Identify which cell holds the provided text, then report its (X, Y) central coordinate. 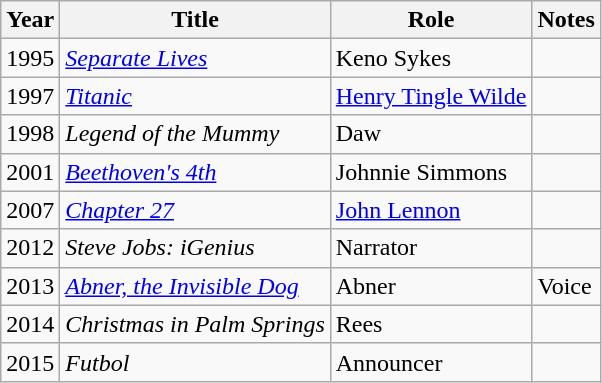
Beethoven's 4th (195, 172)
2001 (30, 172)
Chapter 27 (195, 210)
Role (431, 20)
Separate Lives (195, 58)
2012 (30, 248)
Johnnie Simmons (431, 172)
1995 (30, 58)
Announcer (431, 362)
2013 (30, 286)
Steve Jobs: iGenius (195, 248)
Voice (566, 286)
Henry Tingle Wilde (431, 96)
Futbol (195, 362)
2015 (30, 362)
John Lennon (431, 210)
Title (195, 20)
Abner, the Invisible Dog (195, 286)
1997 (30, 96)
Titanic (195, 96)
Rees (431, 324)
Notes (566, 20)
Daw (431, 134)
Abner (431, 286)
1998 (30, 134)
Narrator (431, 248)
Year (30, 20)
2014 (30, 324)
Christmas in Palm Springs (195, 324)
Keno Sykes (431, 58)
2007 (30, 210)
Legend of the Mummy (195, 134)
